Scan for the cell matching the given text and deliver its (x, y) coordinate at center. 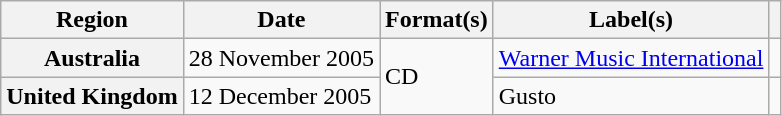
Format(s) (437, 20)
Date (281, 20)
CD (437, 77)
Region (92, 20)
28 November 2005 (281, 58)
Gusto (631, 96)
12 December 2005 (281, 96)
Label(s) (631, 20)
Warner Music International (631, 58)
United Kingdom (92, 96)
Australia (92, 58)
